From the cell containing the given text, extract its center point as (x, y) coordinate. 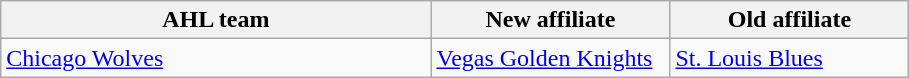
Chicago Wolves (216, 58)
St. Louis Blues (790, 58)
AHL team (216, 20)
Old affiliate (790, 20)
Vegas Golden Knights (550, 58)
New affiliate (550, 20)
